Provide the [x, y] coordinate of the cell's center where the given text is located.  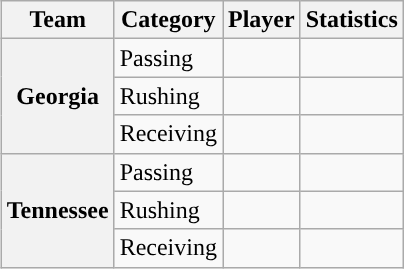
Tennessee [58, 210]
Georgia [58, 96]
Statistics [352, 20]
Player [261, 20]
Category [168, 20]
Team [58, 20]
